Scan for the cell matching the given text and deliver its [X, Y] coordinate at center. 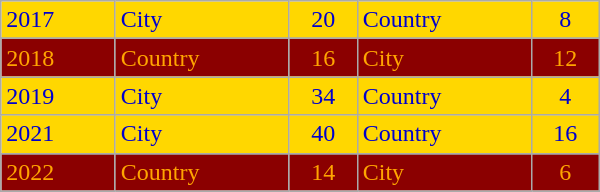
2021 [58, 134]
12 [565, 58]
40 [323, 134]
2018 [58, 58]
4 [565, 96]
20 [323, 20]
2017 [58, 20]
34 [323, 96]
2022 [58, 172]
14 [323, 172]
6 [565, 172]
8 [565, 20]
2019 [58, 96]
